Return the (X, Y) coordinate for the center point of the cell that contains the specified text.  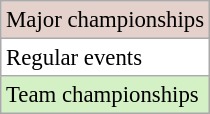
Major championships (106, 20)
Team championships (106, 95)
Regular events (106, 58)
